Locate the cell with the specified text and output its (x, y) center coordinate. 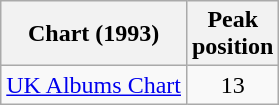
13 (232, 85)
Peakposition (232, 34)
UK Albums Chart (94, 85)
Chart (1993) (94, 34)
